From the cell containing the given text, extract its center point as (X, Y) coordinate. 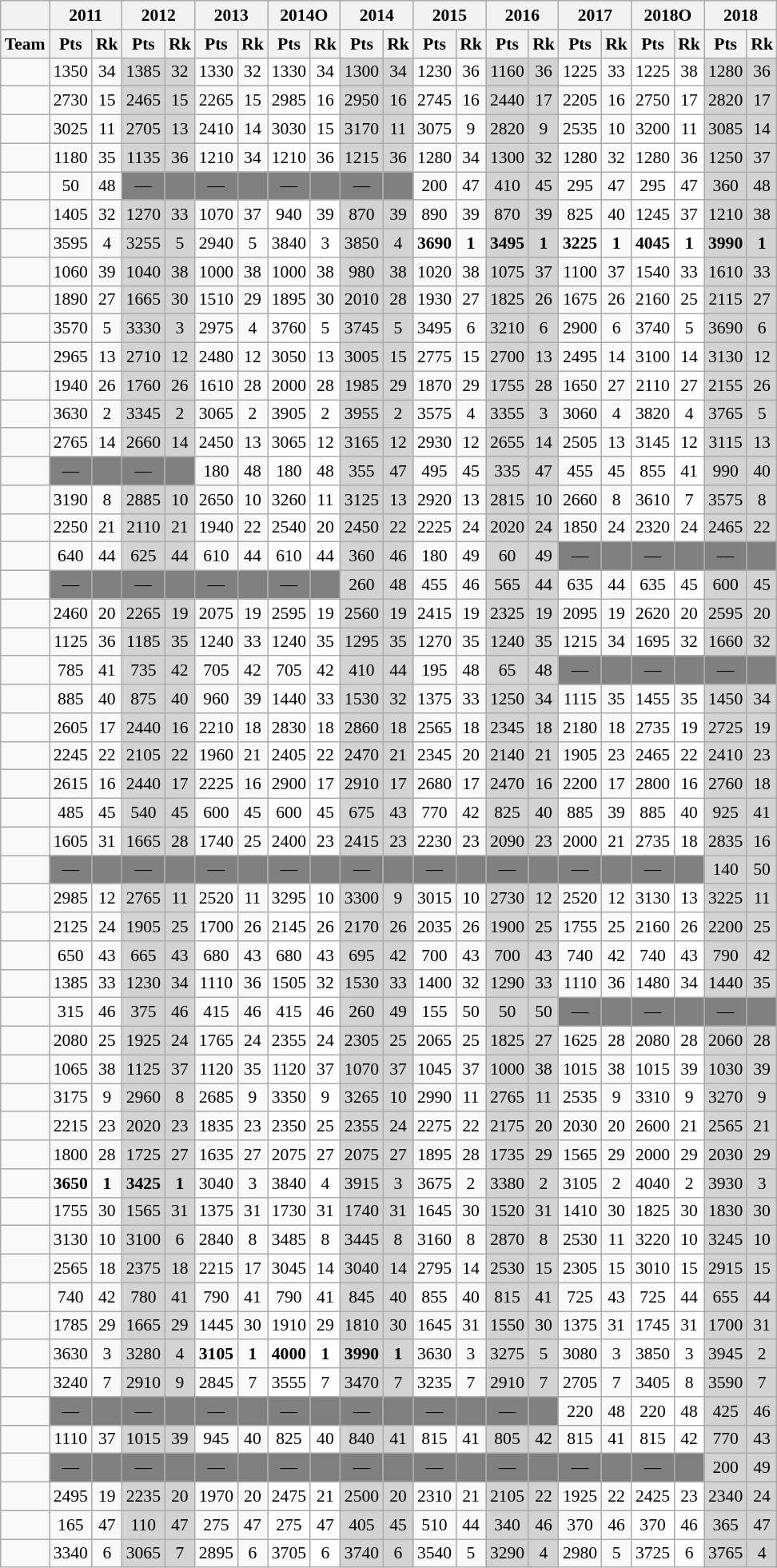
2860 (361, 728)
1135 (144, 158)
1295 (361, 642)
2014 (377, 15)
495 (435, 471)
875 (144, 699)
1450 (726, 699)
1540 (652, 272)
2010 (361, 300)
3555 (289, 1382)
2400 (289, 841)
2615 (70, 784)
1635 (216, 1155)
2115 (726, 300)
2885 (144, 500)
1455 (652, 699)
3010 (652, 1269)
3080 (580, 1355)
3355 (507, 414)
1675 (580, 300)
1725 (144, 1155)
2680 (435, 784)
65 (507, 671)
2655 (507, 443)
980 (361, 272)
2230 (435, 841)
2685 (216, 1098)
2605 (70, 728)
2015 (449, 15)
845 (361, 1297)
3190 (70, 500)
2018O (668, 15)
2725 (726, 728)
3005 (361, 357)
3200 (652, 130)
3725 (652, 1554)
780 (144, 1297)
1400 (435, 983)
2275 (435, 1127)
2480 (216, 357)
655 (726, 1297)
2375 (144, 1269)
315 (70, 1012)
785 (70, 671)
2013 (232, 15)
2475 (289, 1497)
3220 (652, 1240)
1930 (435, 300)
3060 (580, 414)
2795 (435, 1269)
2180 (580, 728)
1765 (216, 1041)
2018 (740, 15)
940 (289, 215)
2175 (507, 1127)
1970 (216, 1497)
2310 (435, 1497)
565 (507, 585)
1625 (580, 1041)
3345 (144, 414)
2835 (726, 841)
890 (435, 215)
2940 (216, 243)
2460 (70, 613)
3745 (361, 329)
695 (361, 956)
3255 (144, 243)
2915 (726, 1269)
485 (70, 813)
2930 (435, 443)
1505 (289, 983)
1550 (507, 1326)
2340 (726, 1497)
165 (70, 1525)
3675 (435, 1183)
2060 (726, 1041)
1520 (507, 1211)
2016 (523, 15)
1735 (507, 1155)
1745 (652, 1326)
1160 (507, 72)
2960 (144, 1098)
1020 (435, 272)
1960 (216, 756)
2140 (507, 756)
1060 (70, 272)
155 (435, 1012)
3210 (507, 329)
4045 (652, 243)
1290 (507, 983)
1660 (726, 642)
4040 (652, 1183)
3595 (70, 243)
2095 (580, 613)
425 (726, 1411)
2745 (435, 101)
3915 (361, 1183)
2895 (216, 1554)
3085 (726, 130)
1695 (652, 642)
990 (726, 471)
3380 (507, 1183)
1180 (70, 158)
2920 (435, 500)
2980 (580, 1554)
2035 (435, 927)
2760 (726, 784)
1445 (216, 1326)
2065 (435, 1041)
2870 (507, 1240)
2017 (595, 15)
2012 (158, 15)
2845 (216, 1382)
3245 (726, 1240)
945 (216, 1439)
1870 (435, 385)
3300 (361, 899)
2245 (70, 756)
2700 (507, 357)
3175 (70, 1098)
2840 (216, 1240)
1605 (70, 841)
540 (144, 813)
3425 (144, 1183)
405 (361, 1525)
1510 (216, 300)
1730 (289, 1211)
2125 (70, 927)
2210 (216, 728)
1350 (70, 72)
2815 (507, 500)
3955 (361, 414)
3820 (652, 414)
2320 (652, 528)
2350 (289, 1127)
1900 (507, 927)
2560 (361, 613)
665 (144, 956)
3045 (289, 1269)
3350 (289, 1098)
2011 (86, 15)
2990 (435, 1098)
1850 (580, 528)
1785 (70, 1326)
3025 (70, 130)
3015 (435, 899)
1115 (580, 699)
625 (144, 557)
3075 (435, 130)
2975 (216, 329)
2540 (289, 528)
675 (361, 813)
3260 (289, 500)
2500 (361, 1497)
365 (726, 1525)
1835 (216, 1127)
Team (26, 44)
195 (435, 671)
1830 (726, 1211)
2155 (726, 385)
3050 (289, 357)
3115 (726, 443)
1075 (507, 272)
110 (144, 1525)
3170 (361, 130)
2800 (652, 784)
2950 (361, 101)
3165 (361, 443)
2425 (652, 1497)
925 (726, 813)
2750 (652, 101)
2775 (435, 357)
340 (507, 1525)
3590 (726, 1382)
2830 (289, 728)
140 (726, 870)
3610 (652, 500)
1480 (652, 983)
1030 (726, 1069)
3265 (361, 1098)
3240 (70, 1382)
2325 (507, 613)
2710 (144, 357)
3930 (726, 1183)
3540 (435, 1554)
3290 (507, 1554)
3270 (726, 1098)
805 (507, 1439)
2014O (304, 15)
1245 (652, 215)
3275 (507, 1355)
2650 (216, 500)
1810 (361, 1326)
3445 (361, 1240)
2620 (652, 613)
1100 (580, 272)
1760 (144, 385)
3280 (144, 1355)
1185 (144, 642)
3760 (289, 329)
510 (435, 1525)
2205 (580, 101)
840 (361, 1439)
2600 (652, 1127)
3125 (361, 500)
3650 (70, 1183)
3470 (361, 1382)
1045 (435, 1069)
2965 (70, 357)
3160 (435, 1240)
1650 (580, 385)
3340 (70, 1554)
3310 (652, 1098)
2235 (144, 1497)
3235 (435, 1382)
2505 (580, 443)
335 (507, 471)
960 (216, 699)
3945 (726, 1355)
1065 (70, 1069)
1405 (70, 215)
3485 (289, 1240)
2405 (289, 756)
4000 (289, 1355)
2145 (289, 927)
3705 (289, 1554)
3145 (652, 443)
735 (144, 671)
3295 (289, 899)
3905 (289, 414)
2250 (70, 528)
3330 (144, 329)
2090 (507, 841)
640 (70, 557)
650 (70, 956)
2170 (361, 927)
375 (144, 1012)
60 (507, 557)
355 (361, 471)
1910 (289, 1326)
3570 (70, 329)
1410 (580, 1211)
1890 (70, 300)
3405 (652, 1382)
3030 (289, 130)
1040 (144, 272)
1800 (70, 1155)
1985 (361, 385)
